Identify which cell holds the provided text, then report its [X, Y] central coordinate. 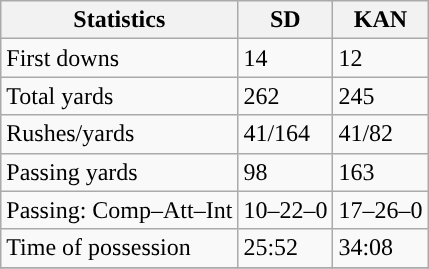
41/164 [286, 134]
First downs [120, 58]
Rushes/yards [120, 134]
Passing yards [120, 172]
10–22–0 [286, 210]
41/82 [380, 134]
163 [380, 172]
SD [286, 20]
KAN [380, 20]
Passing: Comp–Att–Int [120, 210]
262 [286, 96]
Total yards [120, 96]
17–26–0 [380, 210]
34:08 [380, 248]
25:52 [286, 248]
98 [286, 172]
Statistics [120, 20]
245 [380, 96]
Time of possession [120, 248]
12 [380, 58]
14 [286, 58]
